Locate the cell with the specified text and output its (X, Y) center coordinate. 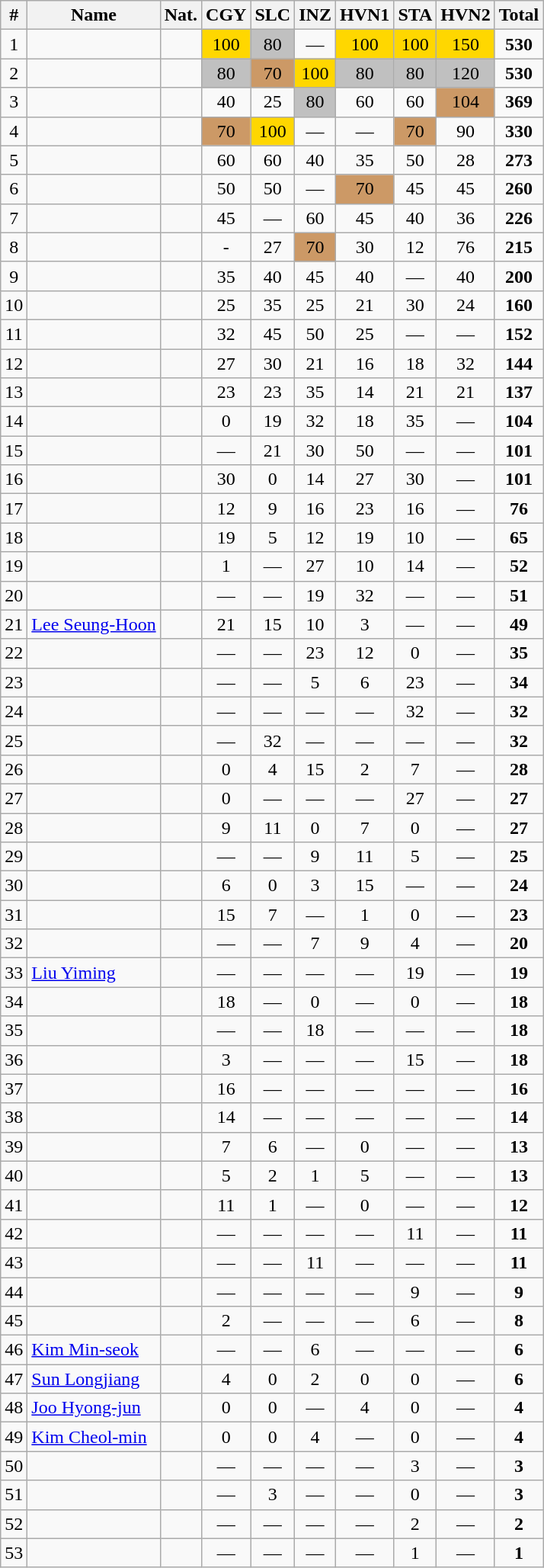
CGY (226, 15)
Kim Min-seok (94, 1350)
152 (519, 334)
160 (519, 305)
39 (14, 1146)
Name (94, 15)
26 (14, 769)
Sun Longjiang (94, 1379)
200 (519, 276)
31 (14, 915)
STA (415, 15)
Joo Hyong-jun (94, 1408)
48 (14, 1408)
INZ (315, 15)
38 (14, 1117)
330 (519, 131)
44 (14, 1292)
Nat. (181, 15)
53 (14, 1553)
Kim Cheol-min (94, 1437)
37 (14, 1089)
Lee Seung-Hoon (94, 624)
22 (14, 653)
226 (519, 218)
42 (14, 1233)
215 (519, 247)
33 (14, 973)
144 (519, 364)
273 (519, 160)
150 (466, 44)
# (14, 15)
65 (519, 537)
120 (466, 73)
137 (519, 393)
Liu Yiming (94, 973)
Total (519, 15)
29 (14, 857)
260 (519, 189)
41 (14, 1204)
43 (14, 1262)
HVN1 (364, 15)
47 (14, 1379)
17 (14, 508)
HVN2 (466, 15)
SLC (273, 15)
46 (14, 1350)
369 (519, 102)
- (226, 247)
90 (466, 131)
